Pinpoint the cell where the given text exists, returning its [X, Y] midpoint coordinate. 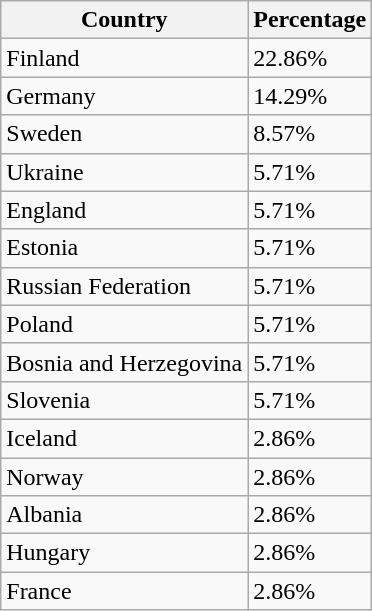
Sweden [124, 134]
Norway [124, 477]
14.29% [310, 96]
Russian Federation [124, 286]
Estonia [124, 248]
Bosnia and Herzegovina [124, 362]
8.57% [310, 134]
Country [124, 20]
Germany [124, 96]
Ukraine [124, 172]
England [124, 210]
Percentage [310, 20]
France [124, 591]
Hungary [124, 553]
22.86% [310, 58]
Iceland [124, 438]
Finland [124, 58]
Slovenia [124, 400]
Albania [124, 515]
Poland [124, 324]
